Return [X, Y] of the center of cell containing provided text 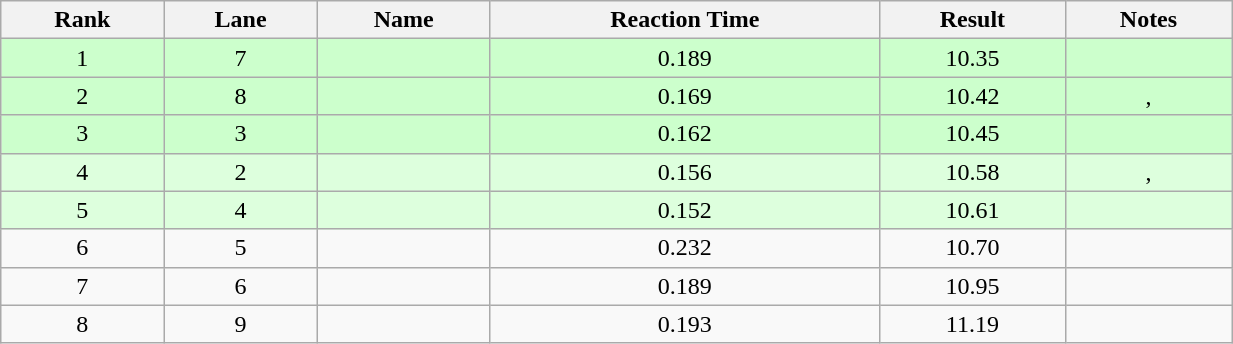
Rank [82, 20]
0.156 [684, 172]
Name [404, 20]
10.61 [972, 210]
10.42 [972, 96]
Lane [240, 20]
0.169 [684, 96]
10.45 [972, 134]
Reaction Time [684, 20]
0.193 [684, 324]
0.162 [684, 134]
10.58 [972, 172]
0.152 [684, 210]
Notes [1148, 20]
10.95 [972, 286]
11.19 [972, 324]
9 [240, 324]
10.35 [972, 58]
0.232 [684, 248]
10.70 [972, 248]
1 [82, 58]
Result [972, 20]
